Determine the [x, y] coordinate at the center of the cell enclosing the given text.  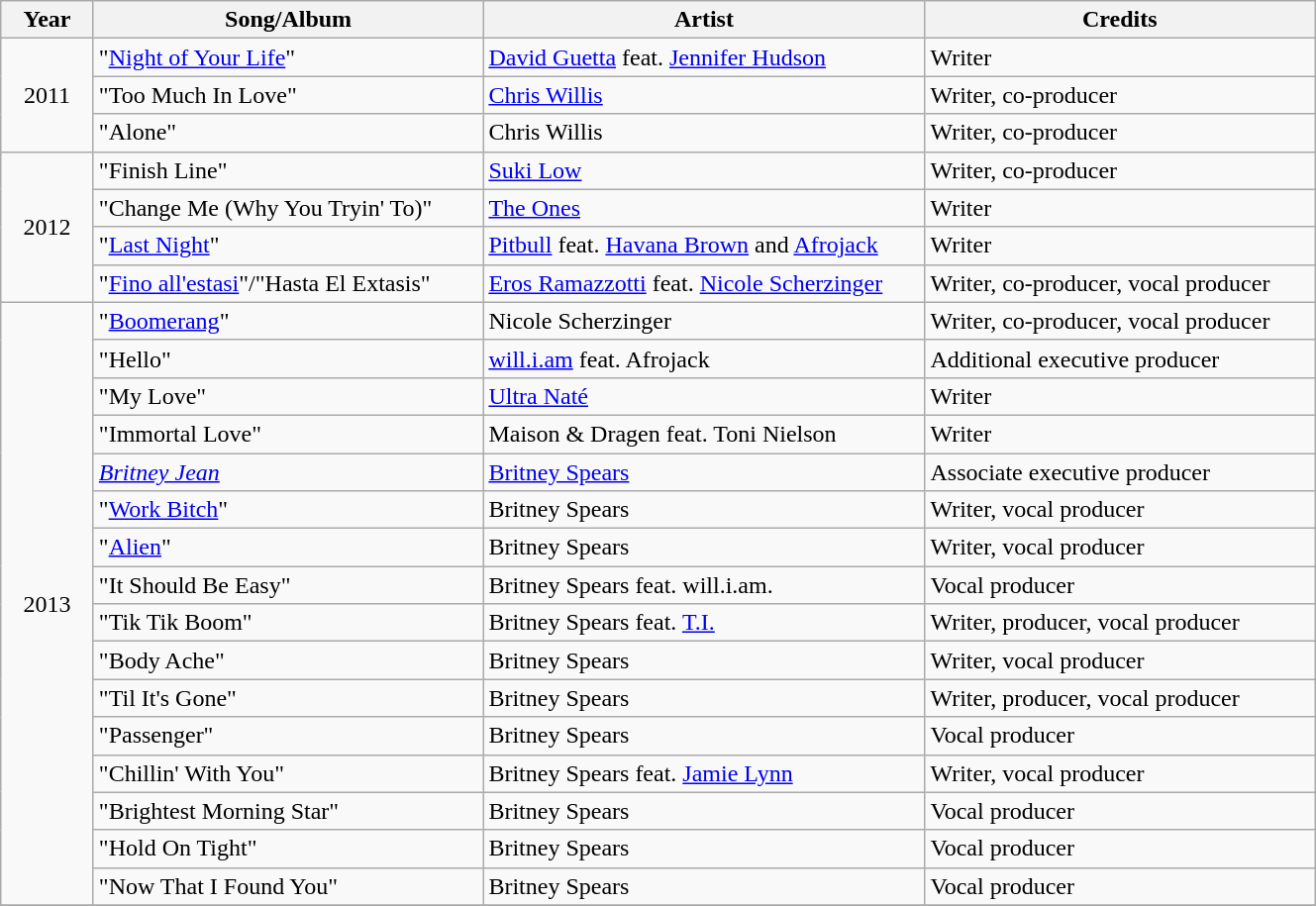
"My Love" [288, 396]
"Body Ache" [288, 660]
David Guetta feat. Jennifer Hudson [704, 57]
2011 [48, 95]
"Alien" [288, 548]
"Passenger" [288, 736]
"Change Me (Why You Tryin' To)" [288, 208]
Nicole Scherzinger [704, 321]
"Tik Tik Boom" [288, 623]
Eros Ramazzotti feat. Nicole Scherzinger [704, 283]
will.i.am feat. Afrojack [704, 358]
Associate executive producer [1120, 472]
Artist [704, 20]
Maison & Dragen feat. Toni Nielson [704, 434]
2012 [48, 227]
Pitbull feat. Havana Brown and Afrojack [704, 246]
Britney Spears feat. T.I. [704, 623]
Britney Spears feat. Jamie Lynn [704, 773]
"Finish Line" [288, 170]
Credits [1120, 20]
"Chillin' With You" [288, 773]
"Work Bitch" [288, 510]
"Boomerang" [288, 321]
"Hello" [288, 358]
"Alone" [288, 133]
Additional executive producer [1120, 358]
"Night of Your Life" [288, 57]
Ultra Naté [704, 396]
"Too Much In Love" [288, 95]
"It Should Be Easy" [288, 585]
Britney Spears feat. will.i.am. [704, 585]
"Til It's Gone" [288, 698]
Song/Album [288, 20]
"Last Night" [288, 246]
"Now That I Found You" [288, 886]
"Hold On Tight" [288, 849]
"Brightest Morning Star" [288, 811]
2013 [48, 604]
Britney Jean [288, 472]
The Ones [704, 208]
Suki Low [704, 170]
"Immortal Love" [288, 434]
"Fino all'estasi"/"Hasta El Extasis" [288, 283]
Year [48, 20]
